Detect which cell encompasses the target text, then output its [x, y] center coordinate. 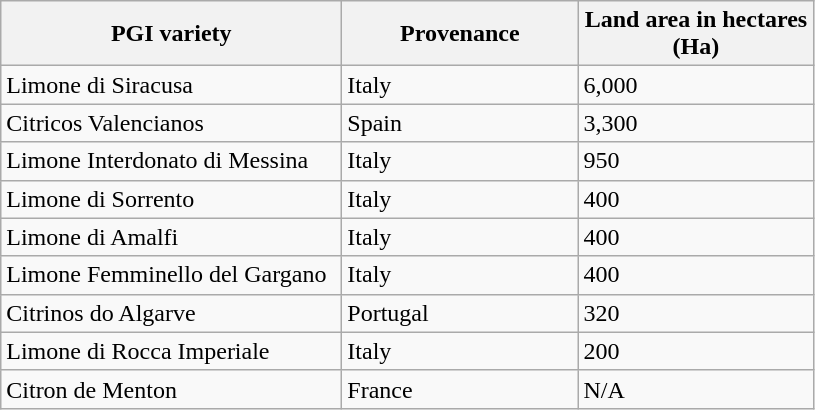
Provenance [460, 34]
Limone Femminello del Gargano [172, 275]
Limone di Siracusa [172, 85]
Citron de Menton [172, 389]
Portugal [460, 313]
France [460, 389]
3,300 [696, 123]
320 [696, 313]
Limone di Sorrento [172, 199]
Limone Interdonato di Messina [172, 161]
PGI variety [172, 34]
N/A [696, 389]
Limone di Rocca Imperiale [172, 351]
Land area in hectares (Ha) [696, 34]
6,000 [696, 85]
Citrinos do Algarve [172, 313]
Spain [460, 123]
950 [696, 161]
Limone di Amalfi [172, 237]
Citricos Valencianos [172, 123]
200 [696, 351]
